Scan for the cell matching the given text and deliver its [x, y] coordinate at center. 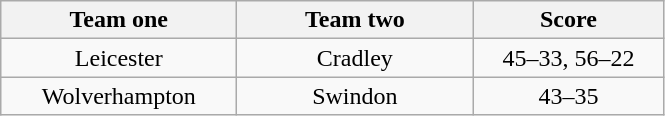
Wolverhampton [119, 96]
Team one [119, 20]
Score [568, 20]
43–35 [568, 96]
Team two [355, 20]
Leicester [119, 58]
45–33, 56–22 [568, 58]
Swindon [355, 96]
Cradley [355, 58]
